Locate the cell with the specified text and output its [X, Y] center coordinate. 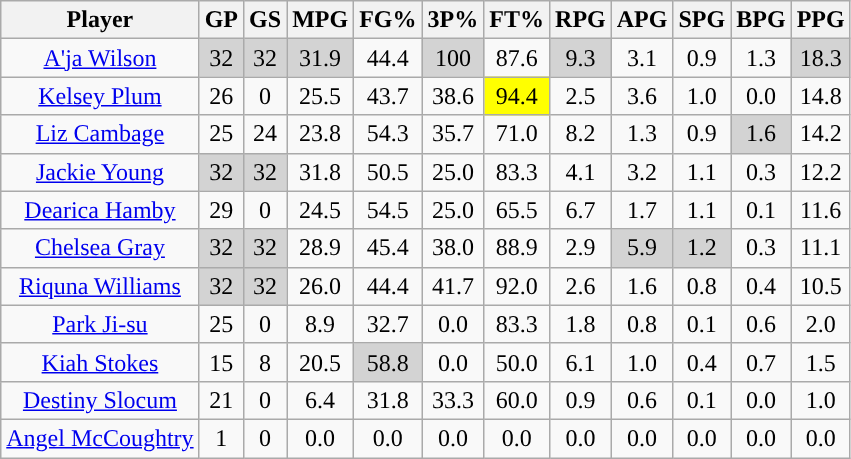
Liz Cambage [100, 134]
11.6 [820, 210]
20.5 [320, 362]
58.8 [388, 362]
15 [221, 362]
14.8 [820, 96]
50.5 [388, 172]
29 [221, 210]
Player [100, 20]
88.9 [517, 248]
3.6 [642, 96]
2.6 [581, 286]
11.1 [820, 248]
31.9 [320, 58]
6.7 [581, 210]
60.0 [517, 400]
FT% [517, 20]
6.4 [320, 400]
BPG [761, 20]
2.5 [581, 96]
SPG [702, 20]
A'ja Wilson [100, 58]
APG [642, 20]
Chelsea Gray [100, 248]
1.8 [581, 324]
28.9 [320, 248]
54.3 [388, 134]
50.0 [517, 362]
1.5 [820, 362]
14.2 [820, 134]
8.2 [581, 134]
9.3 [581, 58]
92.0 [517, 286]
0.7 [761, 362]
Kiah Stokes [100, 362]
1 [221, 438]
PPG [820, 20]
43.7 [388, 96]
87.6 [517, 58]
26.0 [320, 286]
Angel McCoughtry [100, 438]
45.4 [388, 248]
10.5 [820, 286]
25.5 [320, 96]
54.5 [388, 210]
3.1 [642, 58]
GP [221, 20]
GS [266, 20]
Dearica Hamby [100, 210]
4.1 [581, 172]
RPG [581, 20]
6.1 [581, 362]
Kelsey Plum [100, 96]
24.5 [320, 210]
24 [266, 134]
32.7 [388, 324]
FG% [388, 20]
12.2 [820, 172]
23.8 [320, 134]
2.9 [581, 248]
65.5 [517, 210]
1.7 [642, 210]
26 [221, 96]
38.0 [453, 248]
Riquna Williams [100, 286]
41.7 [453, 286]
Park Ji-su [100, 324]
5.9 [642, 248]
71.0 [517, 134]
18.3 [820, 58]
8 [266, 362]
Destiny Slocum [100, 400]
3P% [453, 20]
100 [453, 58]
8.9 [320, 324]
33.3 [453, 400]
21 [221, 400]
3.2 [642, 172]
2.0 [820, 324]
38.6 [453, 96]
35.7 [453, 134]
1.2 [702, 248]
Jackie Young [100, 172]
MPG [320, 20]
94.4 [517, 96]
